Extract the (x, y) coordinate from the center of the cell holding the provided text.  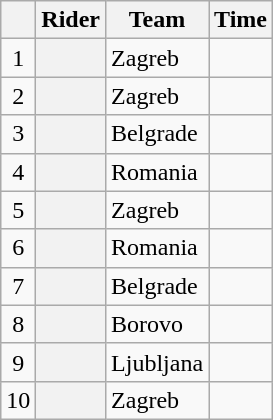
Ljubljana (158, 362)
Rider (71, 20)
8 (18, 324)
Team (158, 20)
5 (18, 210)
9 (18, 362)
2 (18, 96)
Time (241, 20)
1 (18, 58)
6 (18, 248)
3 (18, 134)
4 (18, 172)
Borovo (158, 324)
7 (18, 286)
10 (18, 400)
